Detect which cell encompasses the target text, then output its (X, Y) center coordinate. 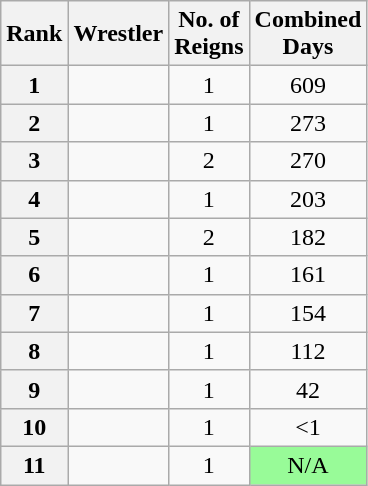
5 (34, 237)
154 (308, 313)
Rank (34, 34)
8 (34, 351)
270 (308, 161)
9 (34, 389)
No. ofReigns (209, 34)
609 (308, 85)
3 (34, 161)
N/A (308, 465)
Wrestler (118, 34)
42 (308, 389)
<1 (308, 427)
7 (34, 313)
273 (308, 123)
203 (308, 199)
10 (34, 427)
112 (308, 351)
161 (308, 275)
4 (34, 199)
182 (308, 237)
11 (34, 465)
CombinedDays (308, 34)
6 (34, 275)
